Capture the cell that displays the provided text and extract its [x, y] central coordinate. 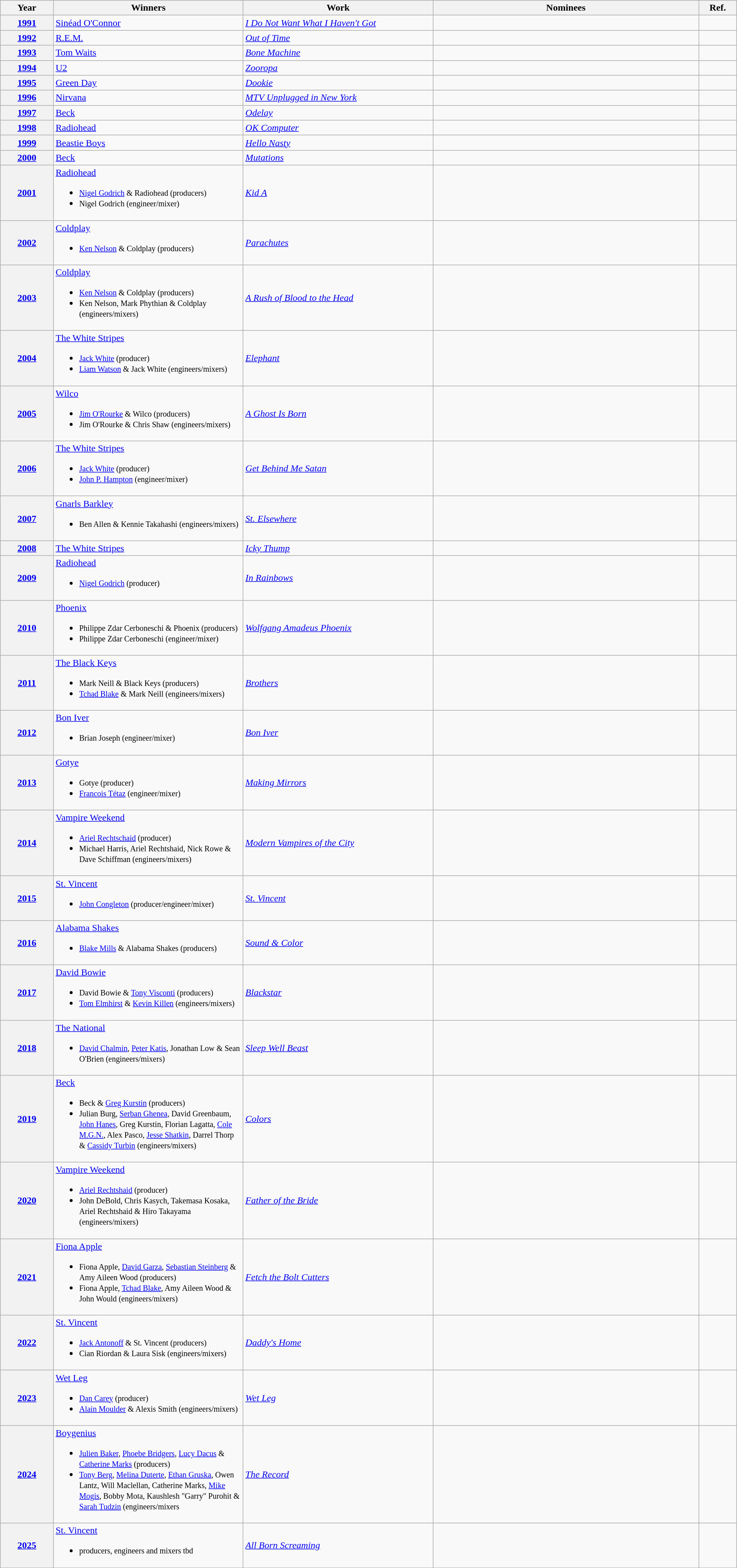
St. Vincent [338, 898]
The Record [338, 1474]
Father of the Bride [338, 1201]
In Rainbows [338, 578]
1999 [27, 143]
Modern Vampires of the City [338, 843]
Vampire WeekendAriel Rechtshaid (producer)John DeBold, Chris Kasych, Takemasa Kosaka, Ariel Rechtshaid & Hiro Takayama (engineers/mixers) [148, 1201]
Bon IverBrian Joseph (engineer/mixer) [148, 732]
U2 [148, 68]
The White StripesJack White (producer)Liam Watson & Jack White (engineers/mixers) [148, 358]
Year [27, 8]
Work [338, 8]
Dookie [338, 83]
Brothers [338, 683]
1997 [27, 113]
2016 [27, 943]
1994 [27, 68]
A Rush of Blood to the Head [338, 298]
1995 [27, 83]
RadioheadNigel Godrich & Radiohead (producers)Nigel Godrich (engineer/mixer) [148, 193]
Alabama ShakesBlake Mills & Alabama Shakes (producers) [148, 943]
2024 [27, 1474]
Nominees [566, 8]
2003 [27, 298]
The Black KeysMark Neill & Black Keys (producers)Tchad Blake & Mark Neill (engineers/mixers) [148, 683]
St. VincentJack Antonoff & St. Vincent (producers)Cian Riordan & Laura Sisk (engineers/mixers) [148, 1343]
Zooropa [338, 68]
GotyeGotye (producer)Francois Tétaz (engineer/mixer) [148, 782]
1992 [27, 38]
St. Elsewhere [338, 518]
The NationalDavid Chalmin, Peter Katis, Jonathan Low & Sean O'Brien (engineers/mixers) [148, 1047]
2011 [27, 683]
Odelay [338, 113]
Sleep Well Beast [338, 1047]
David BowieDavid Bowie & Tony Visconti (producers)Tom Elmhirst & Kevin Killen (engineers/mixers) [148, 992]
2022 [27, 1343]
2013 [27, 782]
Colors [338, 1119]
1996 [27, 98]
2008 [27, 548]
2015 [27, 898]
2007 [27, 518]
Ref. [718, 8]
Green Day [148, 83]
Tom Waits [148, 53]
Sound & Color [338, 943]
ColdplayKen Nelson & Coldplay (producers) [148, 243]
2018 [27, 1047]
Get Behind Me Satan [338, 469]
St. VincentJohn Congleton (producer/engineer/mixer) [148, 898]
Making Mirrors [338, 782]
2017 [27, 992]
The White StripesJack White (producer)John P. Hampton (engineer/mixer) [148, 469]
1993 [27, 53]
Fetch the Bolt Cutters [338, 1277]
2000 [27, 158]
Beastie Boys [148, 143]
1998 [27, 128]
Wet LegDan Carey (producer)Alain Moulder & Alexis Smith (engineers/mixers) [148, 1398]
OK Computer [338, 128]
I Do Not Want What I Haven't Got [338, 23]
ColdplayKen Nelson & Coldplay (producers)Ken Nelson, Mark Phythian & Coldplay (engineers/mixers) [148, 298]
Bon Iver [338, 732]
2004 [27, 358]
Wolfgang Amadeus Phoenix [338, 628]
Daddy's Home [338, 1343]
Parachutes [338, 243]
2010 [27, 628]
Winners [148, 8]
Vampire WeekendAriel Rechtschaid (producer)Michael Harris, Ariel Rechtshaid, Nick Rowe & Dave Schiffman (engineers/mixers) [148, 843]
2019 [27, 1119]
PhoenixPhilippe Zdar Cerboneschi & Phoenix (producers)Philippe Zdar Cerboneschi (engineer/mixer) [148, 628]
Wet Leg [338, 1398]
2021 [27, 1277]
Radiohead [148, 128]
Mutations [338, 158]
2009 [27, 578]
2001 [27, 193]
R.E.M. [148, 38]
2006 [27, 469]
2005 [27, 413]
Icky Thump [338, 548]
2014 [27, 843]
The White Stripes [148, 548]
Blackstar [338, 992]
St. Vincentproducers, engineers and mixers tbd [148, 1545]
2012 [27, 732]
2020 [27, 1201]
WilcoJim O'Rourke & Wilco (producers)Jim O'Rourke & Chris Shaw (engineers/mixers) [148, 413]
1991 [27, 23]
Kid A [338, 193]
Sinéad O'Connor [148, 23]
2025 [27, 1545]
A Ghost Is Born [338, 413]
MTV Unplugged in New York [338, 98]
RadioheadNigel Godrich (producer) [148, 578]
Out of Time [338, 38]
All Born Screaming [338, 1545]
Elephant [338, 358]
2002 [27, 243]
Nirvana [148, 98]
Hello Nasty [338, 143]
2023 [27, 1398]
Bone Machine [338, 53]
Gnarls BarkleyBen Allen & Kennie Takahashi (engineers/mixers) [148, 518]
